From the cell containing the given text, extract its center point as [x, y] coordinate. 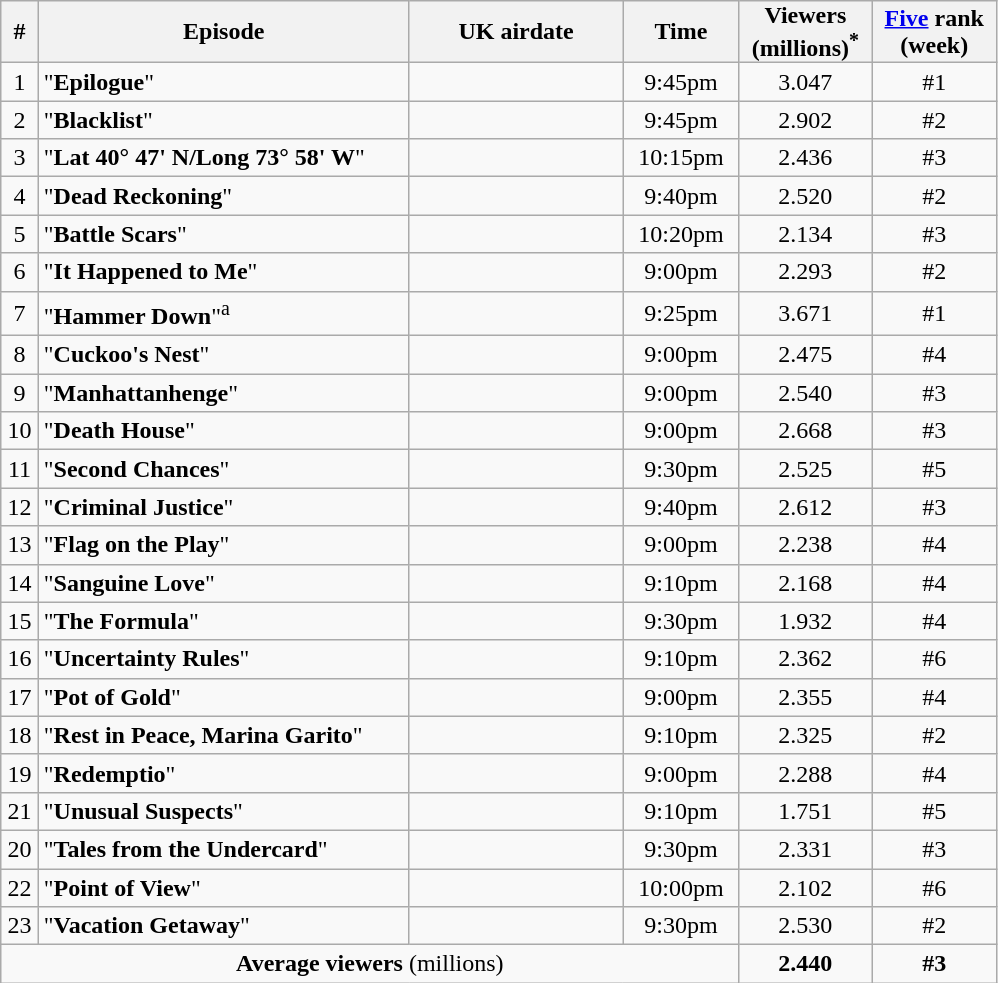
1.932 [806, 621]
2.293 [806, 272]
15 [20, 621]
1 [20, 82]
6 [20, 272]
10:00pm [681, 888]
2.168 [806, 583]
9:25pm [681, 314]
"Hammer Down"a [224, 314]
"Rest in Peace, Marina Garito" [224, 735]
2.331 [806, 849]
"Battle Scars" [224, 234]
7 [20, 314]
"Redemptio" [224, 773]
"Point of View" [224, 888]
"Lat 40° 47' N/Long 73° 58' W" [224, 158]
16 [20, 659]
10 [20, 431]
10:15pm [681, 158]
Five rank(week) [934, 32]
17 [20, 697]
Viewers(millions)* [806, 32]
"Pot of Gold" [224, 697]
10:20pm [681, 234]
2.134 [806, 234]
2.102 [806, 888]
2.902 [806, 120]
23 [20, 926]
2.540 [806, 393]
"Vacation Getaway" [224, 926]
2.440 [806, 964]
"Criminal Justice" [224, 507]
"Sanguine Love" [224, 583]
22 [20, 888]
2.668 [806, 431]
2.475 [806, 355]
UK airdate [516, 32]
1.751 [806, 811]
"Cuckoo's Nest" [224, 355]
2.520 [806, 196]
2.525 [806, 469]
Average viewers (millions) [370, 964]
13 [20, 545]
2.362 [806, 659]
8 [20, 355]
"Blacklist" [224, 120]
9 [20, 393]
3.047 [806, 82]
18 [20, 735]
"It Happened to Me" [224, 272]
"Epilogue" [224, 82]
19 [20, 773]
14 [20, 583]
2.355 [806, 697]
"Uncertainty Rules" [224, 659]
Episode [224, 32]
12 [20, 507]
"Manhattanhenge" [224, 393]
20 [20, 849]
"Unusual Suspects" [224, 811]
3 [20, 158]
5 [20, 234]
2.288 [806, 773]
11 [20, 469]
"Second Chances" [224, 469]
"Dead Reckoning" [224, 196]
# [20, 32]
2 [20, 120]
21 [20, 811]
4 [20, 196]
"Flag on the Play" [224, 545]
Time [681, 32]
2.436 [806, 158]
3.671 [806, 314]
"Death House" [224, 431]
2.612 [806, 507]
2.238 [806, 545]
"The Formula" [224, 621]
2.530 [806, 926]
"Tales from the Undercard" [224, 849]
2.325 [806, 735]
